Extract the [x, y] coordinate from the center of the cell holding the provided text.  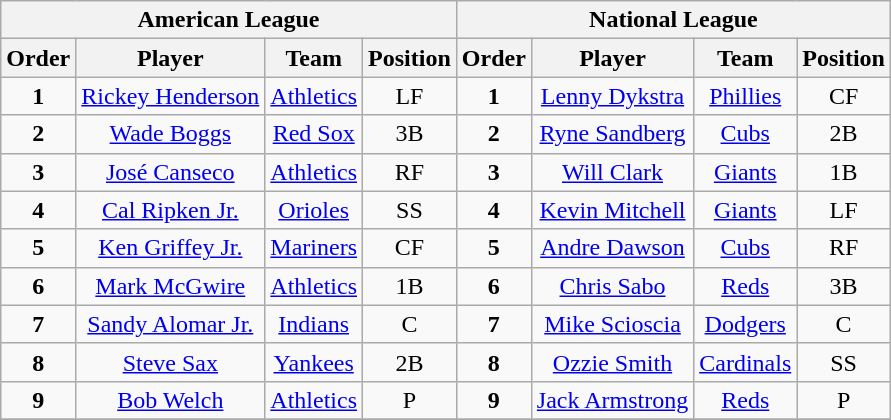
Mariners [314, 248]
Mark McGwire [170, 286]
Andre Dawson [612, 248]
Steve Sax [170, 362]
Orioles [314, 210]
Chris Sabo [612, 286]
Lenny Dykstra [612, 96]
Yankees [314, 362]
Ken Griffey Jr. [170, 248]
José Canseco [170, 172]
Cal Ripken Jr. [170, 210]
Jack Armstrong [612, 400]
Bob Welch [170, 400]
National League [673, 20]
Cardinals [746, 362]
Dodgers [746, 324]
Wade Boggs [170, 134]
Will Clark [612, 172]
American League [229, 20]
Phillies [746, 96]
Indians [314, 324]
Mike Scioscia [612, 324]
Kevin Mitchell [612, 210]
Ozzie Smith [612, 362]
Sandy Alomar Jr. [170, 324]
Ryne Sandberg [612, 134]
Red Sox [314, 134]
Rickey Henderson [170, 96]
